Pinpoint the cell where the given text exists, returning its (X, Y) midpoint coordinate. 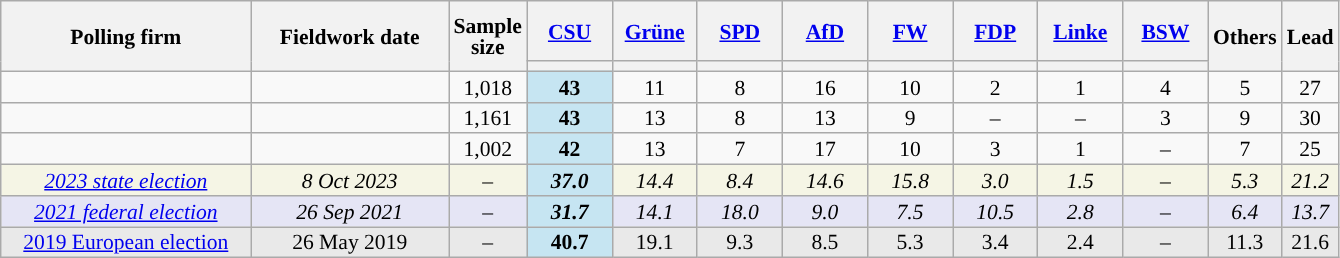
1,018 (487, 86)
AfD (824, 31)
1,161 (487, 118)
Lead (1310, 36)
CSU (570, 31)
30 (1310, 118)
16 (824, 86)
2.4 (1080, 242)
2019 European election (126, 242)
6.4 (1245, 212)
13.7 (1310, 212)
8.4 (740, 180)
26 Sep 2021 (350, 212)
9.3 (740, 242)
8.5 (824, 242)
BSW (1166, 31)
FDP (996, 31)
5 (1245, 86)
3.0 (996, 180)
11.3 (1245, 242)
11 (654, 86)
2023 state election (126, 180)
3.4 (996, 242)
1.5 (1080, 180)
Others (1245, 36)
40.7 (570, 242)
26 May 2019 (350, 242)
Fieldwork date (350, 36)
25 (1310, 150)
2.8 (1080, 212)
18.0 (740, 212)
37.0 (570, 180)
14.1 (654, 212)
4 (1166, 86)
Samplesize (487, 36)
42 (570, 150)
14.4 (654, 180)
19.1 (654, 242)
2 (996, 86)
10.5 (996, 212)
Polling firm (126, 36)
31.7 (570, 212)
21.2 (1310, 180)
17 (824, 150)
FW (910, 31)
15.8 (910, 180)
7.5 (910, 212)
9.0 (824, 212)
Grüne (654, 31)
21.6 (1310, 242)
SPD (740, 31)
2021 federal election (126, 212)
8 Oct 2023 (350, 180)
14.6 (824, 180)
1,002 (487, 150)
Linke (1080, 31)
27 (1310, 86)
